Identify which cell holds the provided text, then report its (x, y) central coordinate. 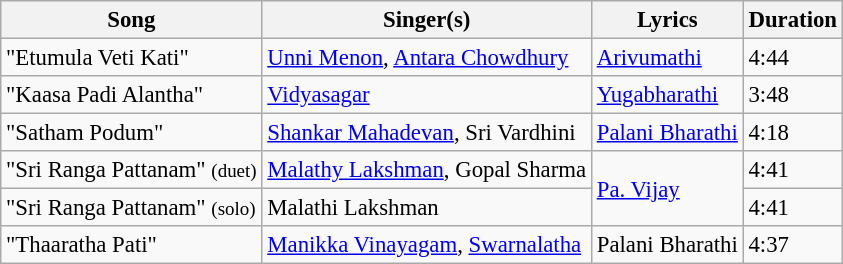
Shankar Mahadevan, Sri Vardhini (426, 133)
Unni Menon, Antara Chowdhury (426, 58)
"Satham Podum" (132, 133)
"Kaasa Padi Alantha" (132, 95)
Singer(s) (426, 20)
4:37 (792, 245)
4:44 (792, 58)
Malathy Lakshman, Gopal Sharma (426, 170)
Lyrics (667, 20)
Malathi Lakshman (426, 208)
Song (132, 20)
Pa. Vijay (667, 188)
3:48 (792, 95)
Vidyasagar (426, 95)
"Etumula Veti Kati" (132, 58)
"Thaaratha Pati" (132, 245)
"Sri Ranga Pattanam" (duet) (132, 170)
"Sri Ranga Pattanam" (solo) (132, 208)
Yugabharathi (667, 95)
4:18 (792, 133)
Manikka Vinayagam, Swarnalatha (426, 245)
Arivumathi (667, 58)
Duration (792, 20)
